From the cell containing the given text, extract its center point as (x, y) coordinate. 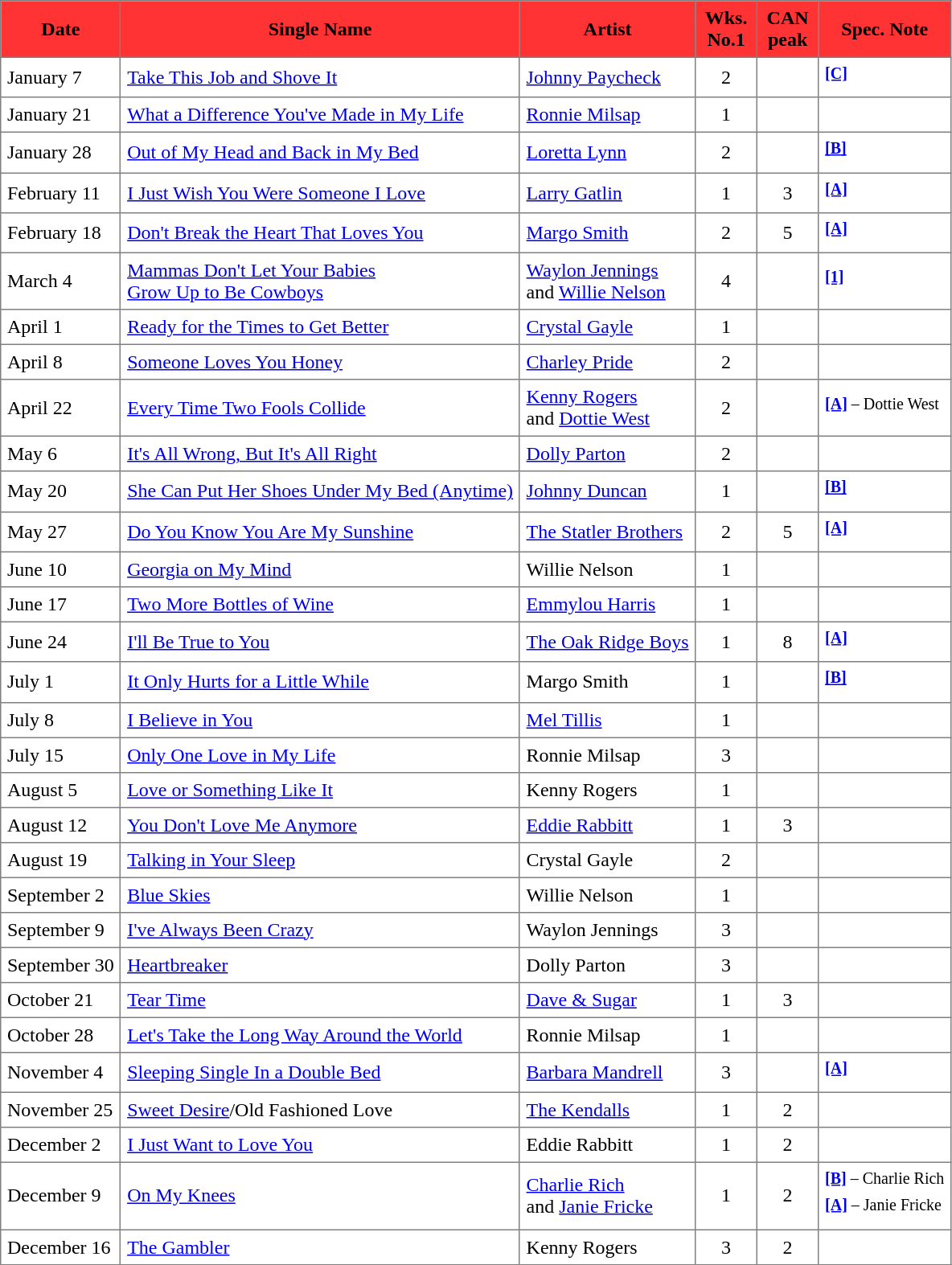
Only One Love in My Life (320, 755)
Don't Break the Heart That Loves You (320, 233)
April 1 (61, 327)
I Believe in You (320, 720)
What a Difference You've Made in My Life (320, 115)
September 9 (61, 930)
Ready for the Times to Get Better (320, 327)
She Can Put Her Shoes Under My Bed (Anytime) (320, 491)
It Only Hurts for a Little While (320, 682)
December 2 (61, 1145)
It's All Wrong, But It's All Right (320, 454)
January 21 (61, 115)
The Oak Ridge Boys (607, 642)
Two More Bottles of Wine (320, 605)
Love or Something Like It (320, 790)
Sweet Desire/Old Fashioned Love (320, 1110)
December 16 (61, 1247)
January 28 (61, 153)
I Just Wish You Were Someone I Love (320, 193)
Let's Take the Long Way Around the World (320, 1035)
Someone Loves You Honey (320, 363)
I've Always Been Crazy (320, 930)
November 4 (61, 1072)
May 20 (61, 491)
March 4 (61, 281)
Georgia on My Mind (320, 569)
Blue Skies (320, 895)
September 2 (61, 895)
Sleeping Single In a Double Bed (320, 1072)
Dave & Sugar (607, 1000)
July 15 (61, 755)
[1] (884, 281)
Loretta Lynn (607, 153)
Tear Time (320, 1000)
September 30 (61, 965)
Date (61, 29)
Every Time Two Fools Collide (320, 408)
June 24 (61, 642)
August 12 (61, 825)
Charley Pride (607, 363)
Heartbreaker (320, 965)
June 17 (61, 605)
Spec. Note (884, 29)
Larry Gatlin (607, 193)
I Just Want to Love You (320, 1145)
January 7 (61, 77)
Kenny Rogersand Dottie West (607, 408)
Waylon Jennings (607, 930)
The Kendalls (607, 1110)
August 5 (61, 790)
October 28 (61, 1035)
You Don't Love Me Anymore (320, 825)
Take This Job and Shove It (320, 77)
Waylon Jenningsand Willie Nelson (607, 281)
November 25 (61, 1110)
April 22 (61, 408)
8 (787, 642)
May 27 (61, 532)
December 9 (61, 1195)
Do You Know You Are My Sunshine (320, 532)
The Statler Brothers (607, 532)
February 18 (61, 233)
Mel Tillis (607, 720)
July 8 (61, 720)
October 21 (61, 1000)
The Gambler (320, 1247)
Artist (607, 29)
April 8 (61, 363)
I'll Be True to You (320, 642)
May 6 (61, 454)
Charlie Richand Janie Fricke (607, 1195)
Johnny Paycheck (607, 77)
July 1 (61, 682)
4 (726, 281)
Barbara Mandrell (607, 1072)
Out of My Head and Back in My Bed (320, 153)
On My Knees (320, 1195)
Talking in Your Sleep (320, 860)
Mammas Don't Let Your BabiesGrow Up to Be Cowboys (320, 281)
CAN peak (787, 29)
August 19 (61, 860)
[A] – Dottie West (884, 408)
June 10 (61, 569)
Single Name (320, 29)
Johnny Duncan (607, 491)
February 11 (61, 193)
[C] (884, 77)
Emmylou Harris (607, 605)
[B] – Charlie Rich[A] – Janie Fricke (884, 1195)
Wks. No.1 (726, 29)
